For the text-containing cell, return its midpoint in [X, Y] coordinate format. 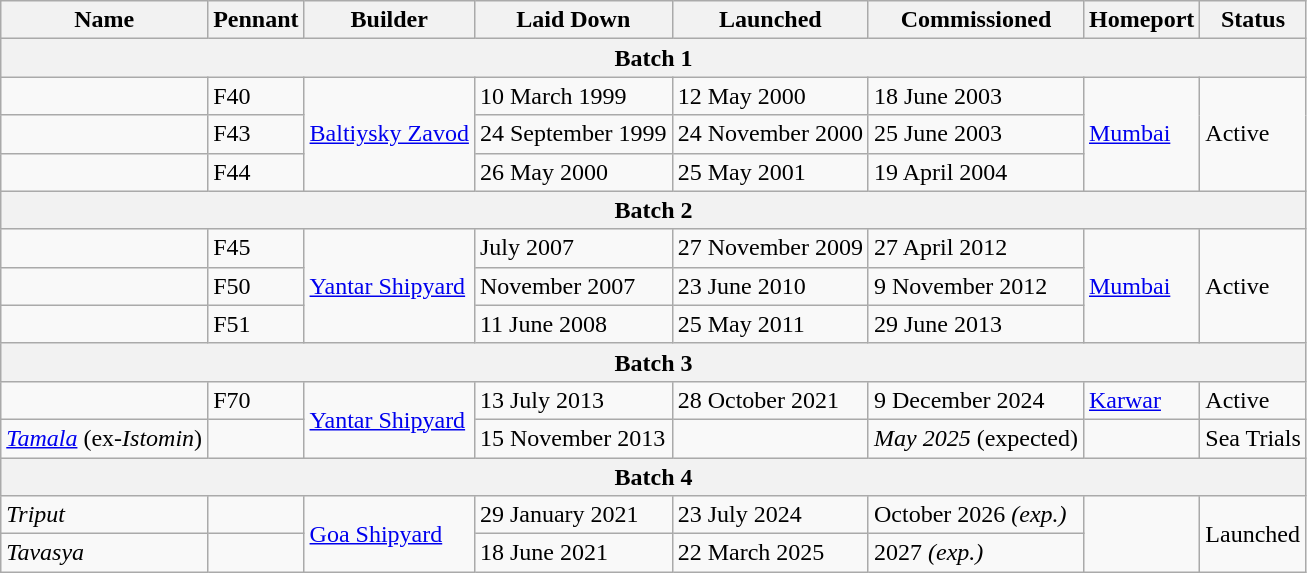
Tamala (ex-Istomin) [104, 438]
F40 [256, 96]
F50 [256, 286]
Commissioned [976, 20]
18 June 2021 [573, 553]
Sea Trials [1253, 438]
Batch 3 [654, 362]
27 November 2009 [770, 248]
Name [104, 20]
12 May 2000 [770, 96]
24 November 2000 [770, 134]
October 2026 (exp.) [976, 515]
25 May 2001 [770, 172]
29 January 2021 [573, 515]
Builder [389, 20]
Status [1253, 20]
9 November 2012 [976, 286]
10 March 1999 [573, 96]
F43 [256, 134]
Goa Shipyard [389, 534]
25 May 2011 [770, 324]
Baltiysky Zavod [389, 134]
July 2007 [573, 248]
29 June 2013 [976, 324]
F45 [256, 248]
22 March 2025 [770, 553]
19 April 2004 [976, 172]
15 November 2013 [573, 438]
11 June 2008 [573, 324]
Karwar [1141, 400]
Homeport [1141, 20]
26 May 2000 [573, 172]
November 2007 [573, 286]
May 2025 (expected) [976, 438]
F70 [256, 400]
Laid Down [573, 20]
9 December 2024 [976, 400]
23 July 2024 [770, 515]
F44 [256, 172]
24 September 1999 [573, 134]
Batch 2 [654, 210]
Batch 4 [654, 477]
13 July 2013 [573, 400]
18 June 2003 [976, 96]
Tavasya [104, 553]
F51 [256, 324]
28 October 2021 [770, 400]
Triput [104, 515]
Pennant [256, 20]
Batch 1 [654, 58]
23 June 2010 [770, 286]
2027 (exp.) [976, 553]
27 April 2012 [976, 248]
25 June 2003 [976, 134]
